Return (x, y) of the center of cell containing provided text 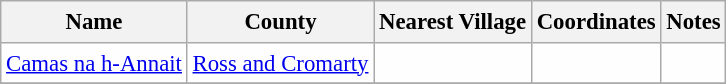
Nearest Village (453, 22)
Camas na h-Annait (94, 62)
Coordinates (596, 22)
County (280, 22)
Name (94, 22)
Notes (694, 22)
Ross and Cromarty (280, 62)
